Search for the cell housing the specified text and yield its [X, Y] center coordinate. 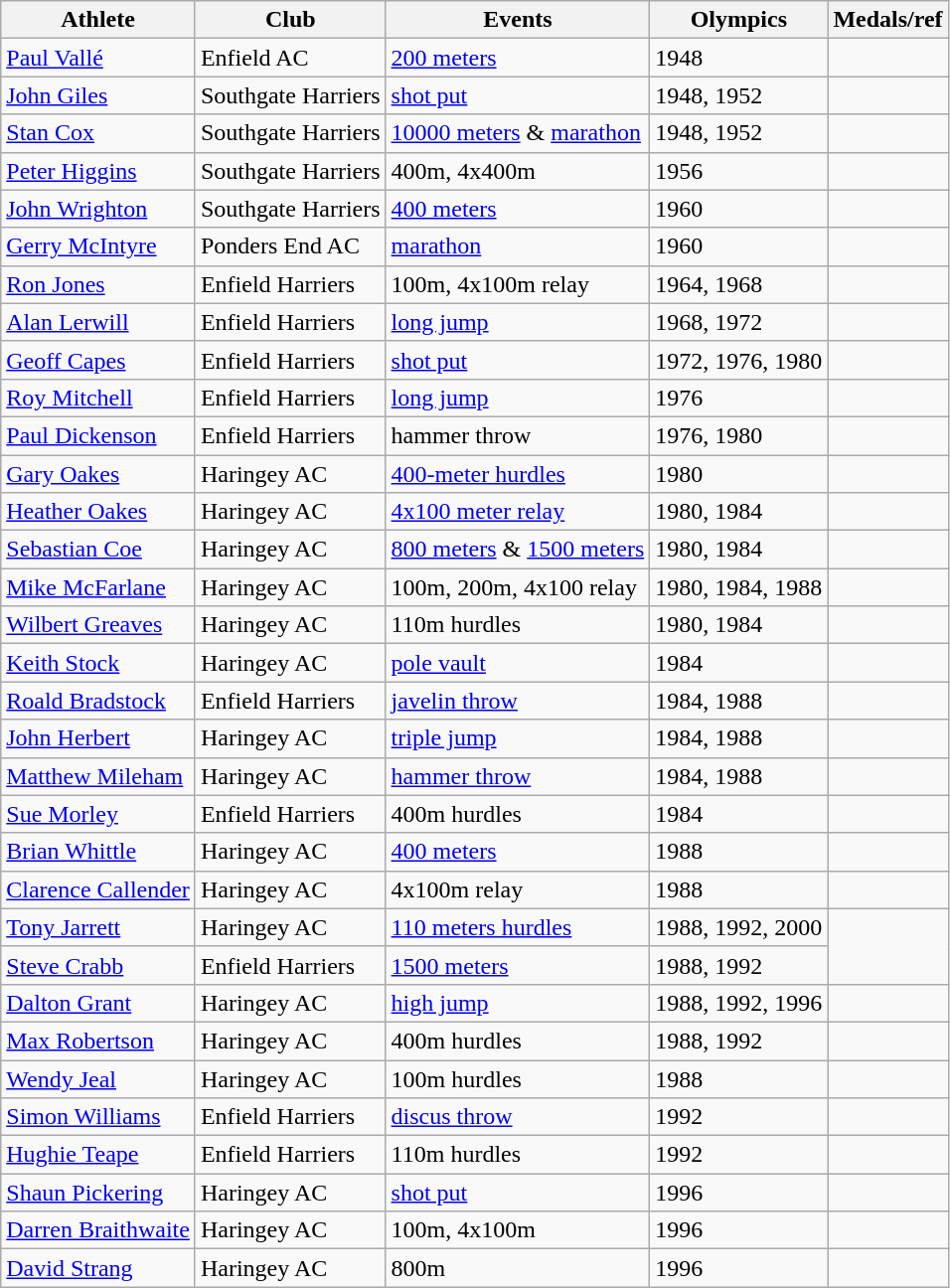
Simon Williams [98, 1117]
Paul Vallé [98, 58]
4x100m relay [518, 889]
1948 [739, 58]
1988, 1992, 2000 [739, 927]
Paul Dickenson [98, 435]
Wilbert Greaves [98, 625]
Events [518, 20]
1972, 1976, 1980 [739, 360]
Matthew Mileham [98, 776]
Wendy Jeal [98, 1078]
100m, 4x100m [518, 1230]
Alan Lerwill [98, 322]
triple jump [518, 738]
Athlete [98, 20]
pole vault [518, 663]
110 meters hurdles [518, 927]
100m, 200m, 4x100 relay [518, 587]
Mike McFarlane [98, 587]
1956 [739, 171]
Ponders End AC [290, 246]
javelin throw [518, 701]
800m [518, 1268]
Gary Oakes [98, 474]
4x100 meter relay [518, 512]
marathon [518, 246]
10000 meters & marathon [518, 133]
Keith Stock [98, 663]
400-meter hurdles [518, 474]
1980 [739, 474]
John Herbert [98, 738]
Peter Higgins [98, 171]
Shaun Pickering [98, 1193]
discus throw [518, 1117]
John Giles [98, 95]
1964, 1968 [739, 284]
Club [290, 20]
Ron Jones [98, 284]
Geoff Capes [98, 360]
Darren Braithwaite [98, 1230]
Clarence Callender [98, 889]
1976, 1980 [739, 435]
Sebastian Coe [98, 550]
Heather Oakes [98, 512]
David Strang [98, 1268]
1976 [739, 398]
Roy Mitchell [98, 398]
Medals/ref [888, 20]
Gerry McIntyre [98, 246]
John Wrighton [98, 209]
Tony Jarrett [98, 927]
200 meters [518, 58]
Roald Bradstock [98, 701]
1500 meters [518, 965]
Hughie Teape [98, 1155]
Olympics [739, 20]
1980, 1984, 1988 [739, 587]
Sue Morley [98, 814]
high jump [518, 1003]
1988, 1992, 1996 [739, 1003]
400m, 4x400m [518, 171]
100m, 4x100m relay [518, 284]
100m hurdles [518, 1078]
Dalton Grant [98, 1003]
Brian Whittle [98, 852]
Stan Cox [98, 133]
Enfield AC [290, 58]
1968, 1972 [739, 322]
800 meters & 1500 meters [518, 550]
Steve Crabb [98, 965]
Max Robertson [98, 1041]
